Scan for the cell matching the given text and deliver its [X, Y] coordinate at center. 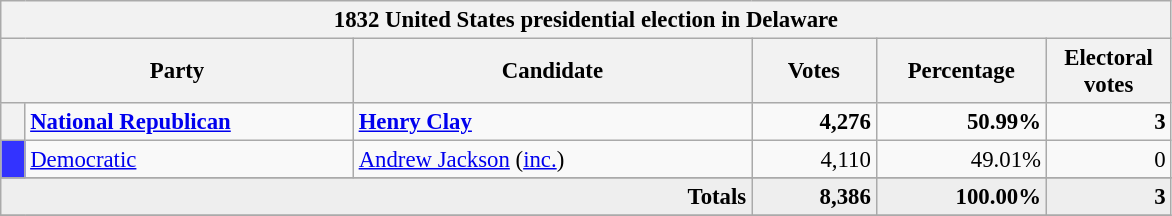
0 [1108, 160]
Henry Clay [552, 122]
Totals [376, 197]
1832 United States presidential election in Delaware [586, 20]
100.00% [961, 197]
49.01% [961, 160]
National Republican [189, 122]
Democratic [189, 160]
Party [178, 72]
4,276 [814, 122]
Andrew Jackson (inc.) [552, 160]
4,110 [814, 160]
Candidate [552, 72]
Electoral votes [1108, 72]
Percentage [961, 72]
8,386 [814, 197]
50.99% [961, 122]
Votes [814, 72]
